From the cell containing the given text, extract its center point as [x, y] coordinate. 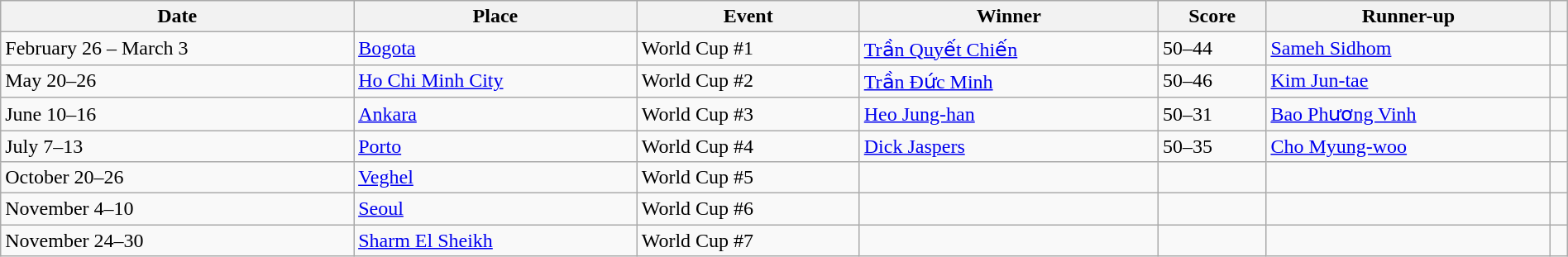
November 24–30 [177, 240]
Runner-up [1408, 17]
World Cup #1 [748, 49]
February 26 – March 3 [177, 49]
Event [748, 17]
Dick Jaspers [1009, 146]
Ho Chi Minh City [496, 81]
June 10–16 [177, 114]
Winner [1009, 17]
Sameh Sidhom [1408, 49]
World Cup #5 [748, 178]
50–44 [1212, 49]
50–31 [1212, 114]
Heo Jung-han [1009, 114]
50–46 [1212, 81]
Bao Phương Vinh [1408, 114]
May 20–26 [177, 81]
Ankara [496, 114]
Bogota [496, 49]
World Cup #7 [748, 240]
Place [496, 17]
Seoul [496, 209]
Porto [496, 146]
Trần Đức Minh [1009, 81]
July 7–13 [177, 146]
Sharm El Sheikh [496, 240]
50–35 [1212, 146]
World Cup #4 [748, 146]
Trần Quyết Chiến [1009, 49]
Date [177, 17]
World Cup #3 [748, 114]
Veghel [496, 178]
World Cup #2 [748, 81]
Score [1212, 17]
Kim Jun-tae [1408, 81]
Cho Myung-woo [1408, 146]
World Cup #6 [748, 209]
November 4–10 [177, 209]
October 20–26 [177, 178]
